Scan for the cell matching the given text and deliver its (x, y) coordinate at center. 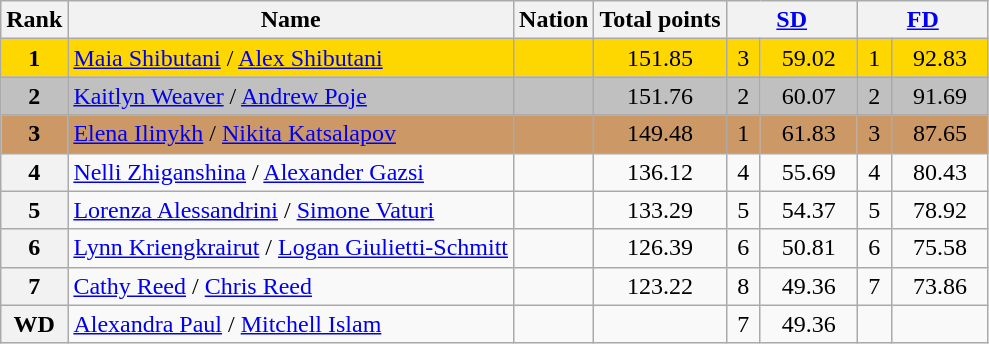
8 (743, 286)
Maia Shibutani / Alex Shibutani (291, 58)
SD (792, 20)
87.65 (940, 134)
WD (34, 324)
60.07 (808, 96)
Kaitlyn Weaver / Andrew Poje (291, 96)
Nation (554, 20)
151.85 (660, 58)
61.83 (808, 134)
50.81 (808, 248)
Lorenza Alessandrini / Simone Vaturi (291, 210)
73.86 (940, 286)
Alexandra Paul / Mitchell Islam (291, 324)
75.58 (940, 248)
149.48 (660, 134)
55.69 (808, 172)
Nelli Zhiganshina / Alexander Gazsi (291, 172)
78.92 (940, 210)
Rank (34, 20)
Elena Ilinykh / Nikita Katsalapov (291, 134)
151.76 (660, 96)
123.22 (660, 286)
92.83 (940, 58)
Name (291, 20)
Lynn Kriengkrairut / Logan Giulietti-Schmitt (291, 248)
133.29 (660, 210)
126.39 (660, 248)
54.37 (808, 210)
59.02 (808, 58)
91.69 (940, 96)
FD (922, 20)
136.12 (660, 172)
80.43 (940, 172)
Cathy Reed / Chris Reed (291, 286)
Total points (660, 20)
